Determine the (X, Y) coordinate at the center of the cell enclosing the given text.  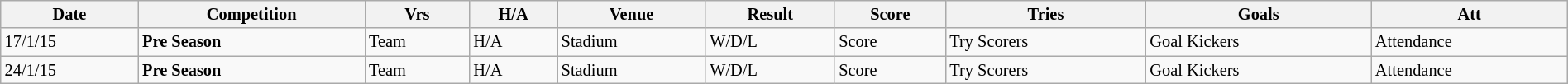
Result (770, 14)
Venue (632, 14)
24/1/15 (69, 70)
Att (1469, 14)
Competition (251, 14)
Vrs (417, 14)
Date (69, 14)
Tries (1045, 14)
17/1/15 (69, 42)
Goals (1259, 14)
